Return [x, y] of the center of cell containing provided text 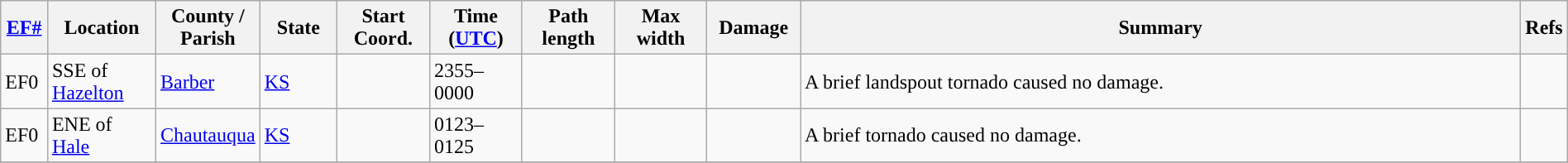
Refs [1544, 28]
Max width [661, 28]
Summary [1161, 28]
State [298, 28]
SSE of Hazelton [101, 81]
A brief landspout tornado caused no damage. [1161, 81]
County / Parish [208, 28]
A brief tornado caused no damage. [1161, 136]
Damage [754, 28]
EF# [25, 28]
2355–0000 [476, 81]
Start Coord. [383, 28]
ENE of Hale [101, 136]
Barber [208, 81]
Location [101, 28]
Chautauqua [208, 136]
Path length [568, 28]
0123–0125 [476, 136]
Time (UTC) [476, 28]
